Provide the [X, Y] coordinate of the cell's center where the given text is located.  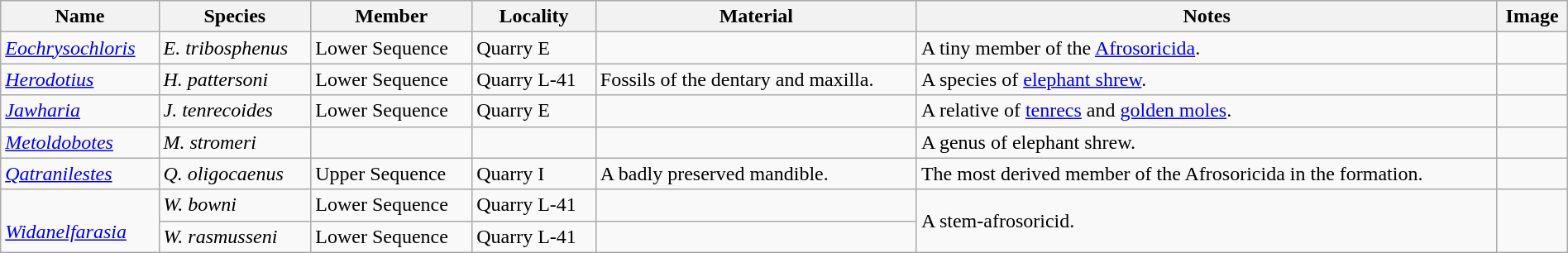
H. pattersoni [235, 79]
Metoldobotes [79, 142]
Qatranilestes [79, 174]
Species [235, 17]
Material [756, 17]
J. tenrecoides [235, 111]
Jawharia [79, 111]
A species of elephant shrew. [1207, 79]
W. bowni [235, 205]
Notes [1207, 17]
Quarry I [534, 174]
A stem-afrosoricid. [1207, 221]
Locality [534, 17]
A genus of elephant shrew. [1207, 142]
Widanelfarasia [79, 221]
Image [1532, 17]
M. stromeri [235, 142]
Eochrysochloris [79, 48]
Member [392, 17]
Upper Sequence [392, 174]
A badly preserved mandible. [756, 174]
Q. oligocaenus [235, 174]
Fossils of the dentary and maxilla. [756, 79]
Name [79, 17]
A relative of tenrecs and golden moles. [1207, 111]
A tiny member of the Afrosoricida. [1207, 48]
Herodotius [79, 79]
The most derived member of the Afrosoricida in the formation. [1207, 174]
E. tribosphenus [235, 48]
W. rasmusseni [235, 236]
